Scan for the cell matching the given text and deliver its (x, y) coordinate at center. 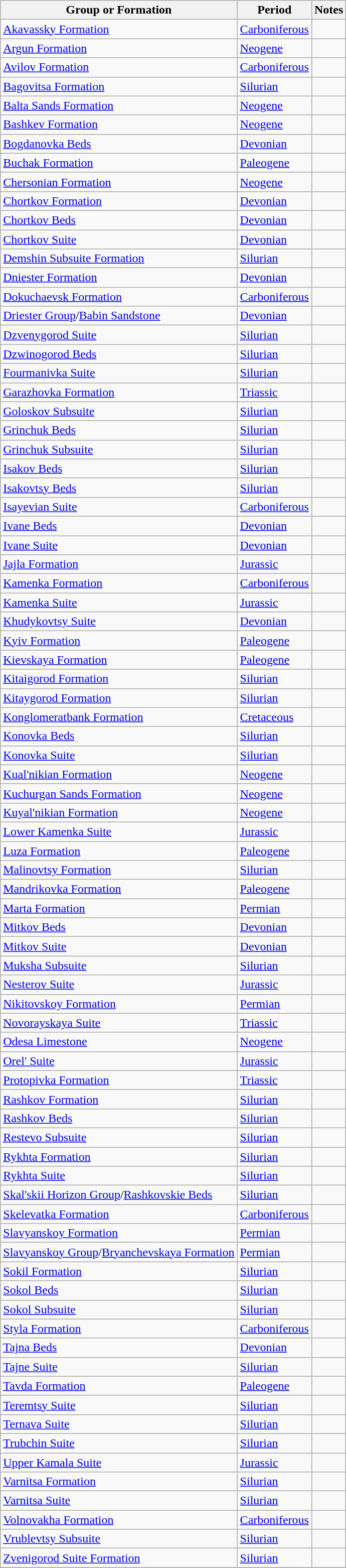
Kamenka Suite (119, 602)
Muksha Subsuite (119, 966)
Luza Formation (119, 851)
Isakovtsy Beds (119, 488)
Dokuchaevsk Formation (119, 297)
Mitkov Beds (119, 927)
Jajla Formation (119, 564)
Chortkov Suite (119, 239)
Kyiv Formation (119, 641)
Sokol Subsuite (119, 1309)
Konglomeratbank Formation (119, 717)
Chortkov Formation (119, 201)
Varnitsa Suite (119, 1501)
Slavyanskoy Formation (119, 1233)
Vrublevtsy Subsuite (119, 1539)
Slavyanskoy Group/Bryanchevskaya Formation (119, 1252)
Protopivka Formation (119, 1080)
Ternava Suite (119, 1424)
Kuchurgan Sands Formation (119, 793)
Ivane Beds (119, 526)
Orel' Suite (119, 1061)
Bashkev Formation (119, 125)
Dniester Formation (119, 278)
Marta Formation (119, 908)
Tajna Beds (119, 1348)
Goloskov Subsuite (119, 411)
Kual'nikian Formation (119, 774)
Varnitsa Formation (119, 1482)
Group or Formation (119, 10)
Khudykovtsy Suite (119, 622)
Fourmanivka Suite (119, 373)
Driester Group/Babin Sandstone (119, 316)
Ivane Suite (119, 545)
Upper Kamala Suite (119, 1463)
Kamenka Formation (119, 583)
Konovka Suite (119, 755)
Teremtsy Suite (119, 1405)
Bagovitsa Formation (119, 86)
Volnovakha Formation (119, 1520)
Lower Kamenka Suite (119, 831)
Zvenigorod Suite Formation (119, 1558)
Nesterov Suite (119, 985)
Period (274, 10)
Avilov Formation (119, 67)
Rashkov Formation (119, 1099)
Restevo Subsuite (119, 1137)
Nikitovskoy Formation (119, 1004)
Sokil Formation (119, 1271)
Kievskaya Formation (119, 660)
Grinchuk Beds (119, 430)
Styla Formation (119, 1329)
Akavassky Formation (119, 29)
Isayevian Suite (119, 507)
Rykhta Suite (119, 1176)
Isakov Beds (119, 468)
Bogdanovka Beds (119, 144)
Chortkov Beds (119, 220)
Kitaygorod Formation (119, 698)
Malinovtsy Formation (119, 870)
Chersonian Formation (119, 182)
Konovka Beds (119, 736)
Novorayskaya Suite (119, 1023)
Demshin Subsuite Formation (119, 259)
Sokol Beds (119, 1290)
Mandrikovka Formation (119, 889)
Dzvenygorod Suite (119, 335)
Odesa Limestone (119, 1042)
Argun Formation (119, 48)
Tajne Suite (119, 1367)
Balta Sands Formation (119, 105)
Rykhta Formation (119, 1156)
Notes (328, 10)
Kuyal'nikian Formation (119, 812)
Trubchin Suite (119, 1443)
Rashkov Beds (119, 1118)
Tavda Formation (119, 1386)
Grinchuk Subsuite (119, 449)
Garazhovka Formation (119, 392)
Skelevatka Formation (119, 1214)
Cretaceous (274, 717)
Skal'skii Horizon Group/Rashkovskie Beds (119, 1195)
Buchak Formation (119, 163)
Kitaigorod Formation (119, 679)
Mitkov Suite (119, 946)
Dzwinogorod Beds (119, 354)
